Identify which cell holds the provided text, then report its [x, y] central coordinate. 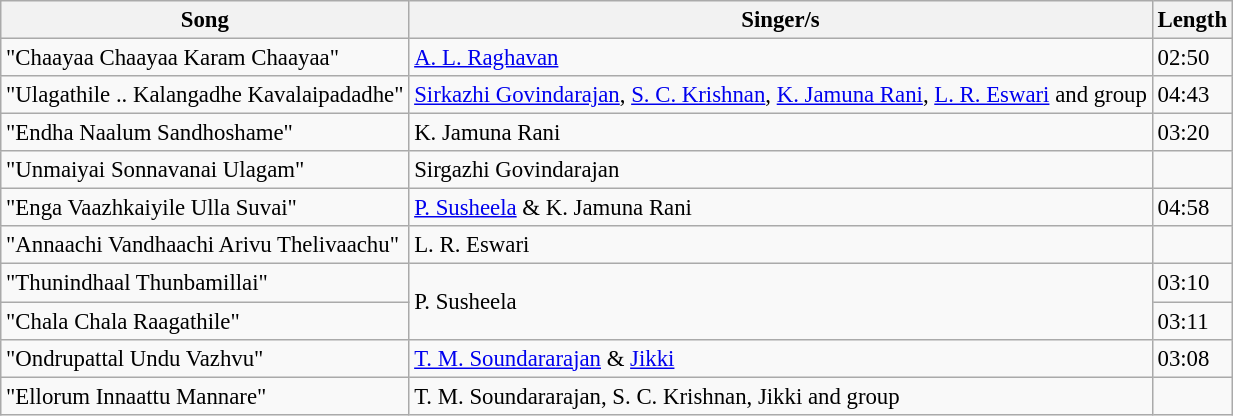
"Endha Naalum Sandhoshame" [205, 133]
"Unmaiyai Sonnavanai Ulagam" [205, 170]
Sirkazhi Govindarajan, S. C. Krishnan, K. Jamuna Rani, L. R. Eswari and group [780, 95]
03:11 [1192, 321]
P. Susheela & K. Jamuna Rani [780, 208]
Length [1192, 20]
04:43 [1192, 95]
02:50 [1192, 58]
"Ondrupattal Undu Vazhvu" [205, 358]
Sirgazhi Govindarajan [780, 170]
A. L. Raghavan [780, 58]
Singer/s [780, 20]
P. Susheela [780, 302]
03:10 [1192, 283]
03:20 [1192, 133]
"Chala Chala Raagathile" [205, 321]
T. M. Soundararajan, S. C. Krishnan, Jikki and group [780, 396]
"Chaayaa Chaayaa Karam Chaayaa" [205, 58]
"Thunindhaal Thunbamillai" [205, 283]
T. M. Soundararajan & Jikki [780, 358]
04:58 [1192, 208]
Song [205, 20]
L. R. Eswari [780, 245]
K. Jamuna Rani [780, 133]
"Ellorum Innaattu Mannare" [205, 396]
"Ulagathile .. Kalangadhe Kavalaipadadhe" [205, 95]
03:08 [1192, 358]
"Annaachi Vandhaachi Arivu Thelivaachu" [205, 245]
"Enga Vaazhkaiyile Ulla Suvai" [205, 208]
